For the text-containing cell, return its midpoint in [x, y] coordinate format. 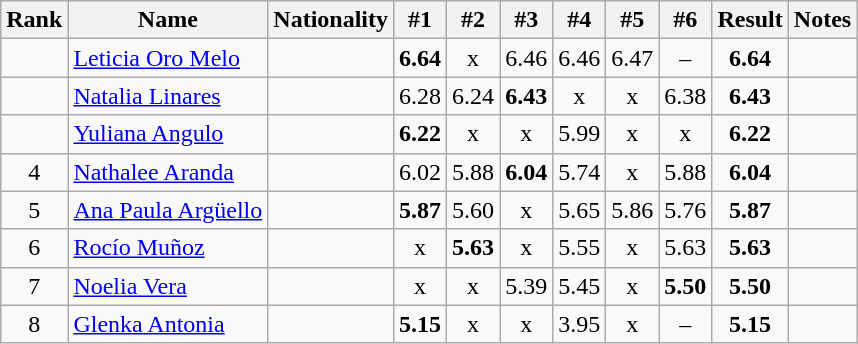
Yuliana Angulo [168, 134]
Noelia Vera [168, 286]
5.45 [580, 286]
Leticia Oro Melo [168, 58]
8 [34, 324]
#6 [686, 20]
7 [34, 286]
5.76 [686, 210]
Glenka Antonia [168, 324]
5.99 [580, 134]
6.47 [632, 58]
Rank [34, 20]
6.28 [420, 96]
Nationality [331, 20]
5.60 [474, 210]
Result [750, 20]
#2 [474, 20]
#3 [526, 20]
5.74 [580, 172]
Rocío Muñoz [168, 248]
5.55 [580, 248]
Natalia Linares [168, 96]
#1 [420, 20]
Name [168, 20]
5.86 [632, 210]
6.02 [420, 172]
4 [34, 172]
#4 [580, 20]
6.38 [686, 96]
#5 [632, 20]
3.95 [580, 324]
5.65 [580, 210]
5.39 [526, 286]
Nathalee Aranda [168, 172]
6.24 [474, 96]
5 [34, 210]
Ana Paula Argüello [168, 210]
6 [34, 248]
Notes [822, 20]
